Locate the cell with the specified text and output its [X, Y] center coordinate. 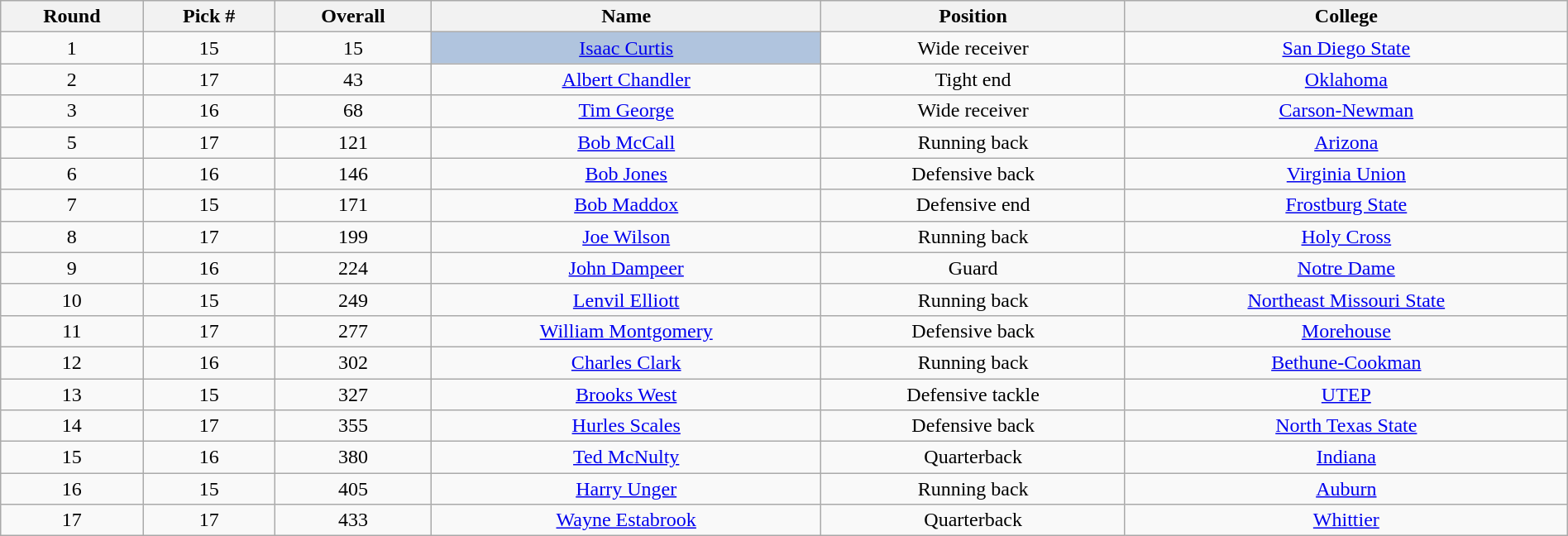
121 [352, 142]
9 [72, 268]
Carson-Newman [1346, 111]
302 [352, 362]
Isaac Curtis [627, 48]
North Texas State [1346, 426]
Oklahoma [1346, 79]
Whittier [1346, 520]
433 [352, 520]
Northeast Missouri State [1346, 299]
146 [352, 174]
5 [72, 142]
UTEP [1346, 395]
1 [72, 48]
199 [352, 237]
Auburn [1346, 489]
Wayne Estabrook [627, 520]
John Dampeer [627, 268]
Ted McNulty [627, 457]
Frostburg State [1346, 205]
355 [352, 426]
Pick # [208, 17]
Tight end [973, 79]
68 [352, 111]
Lenvil Elliott [627, 299]
Arizona [1346, 142]
10 [72, 299]
3 [72, 111]
William Montgomery [627, 331]
Overall [352, 17]
Indiana [1346, 457]
Albert Chandler [627, 79]
Defensive tackle [973, 395]
Name [627, 17]
Bob McCall [627, 142]
11 [72, 331]
Charles Clark [627, 362]
Notre Dame [1346, 268]
Bethune-Cookman [1346, 362]
13 [72, 395]
Joe Wilson [627, 237]
6 [72, 174]
Bob Maddox [627, 205]
Brooks West [627, 395]
405 [352, 489]
2 [72, 79]
Tim George [627, 111]
224 [352, 268]
Round [72, 17]
380 [352, 457]
Guard [973, 268]
Morehouse [1346, 331]
8 [72, 237]
171 [352, 205]
327 [352, 395]
Bob Jones [627, 174]
14 [72, 426]
249 [352, 299]
Position [973, 17]
Hurles Scales [627, 426]
Virginia Union [1346, 174]
College [1346, 17]
San Diego State [1346, 48]
43 [352, 79]
Harry Unger [627, 489]
7 [72, 205]
Defensive end [973, 205]
Holy Cross [1346, 237]
277 [352, 331]
12 [72, 362]
